From the cell containing the given text, extract its center point as (X, Y) coordinate. 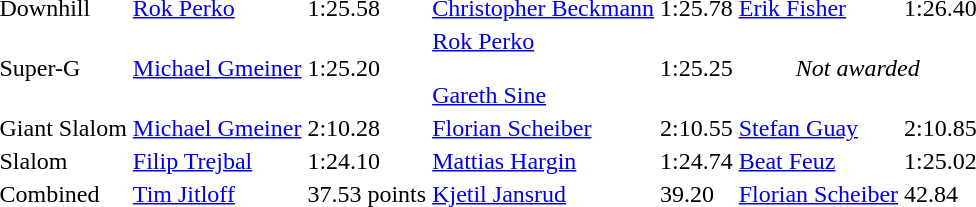
Filip Trejbal (217, 161)
Stefan Guay (818, 128)
2:10.55 (697, 128)
Beat Feuz (818, 161)
1:24.10 (367, 161)
1:24.74 (697, 161)
Florian Scheiber (544, 128)
2:10.28 (367, 128)
Mattias Hargin (544, 161)
Rok PerkoGareth Sine (544, 68)
1:25.20 (367, 68)
1:25.25 (697, 68)
